Return the [x, y] coordinate for the center point of the cell that contains the specified text.  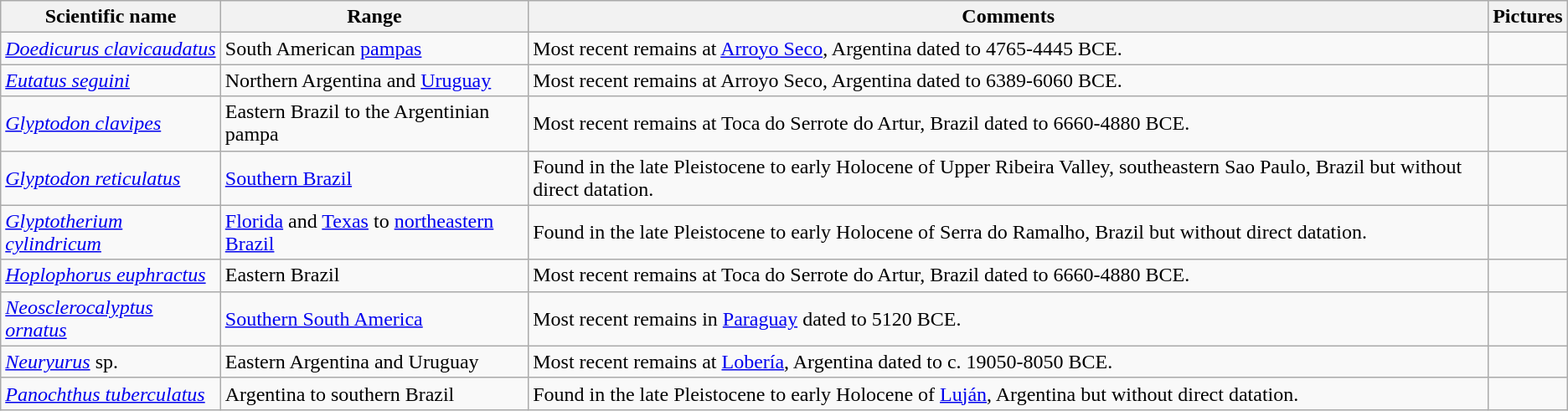
Eastern Brazil [374, 275]
Northern Argentina and Uruguay [374, 80]
Panochthus tuberculatus [111, 393]
Glyptotherium cylindricum [111, 233]
Glyptodon reticulatus [111, 177]
Southern Brazil [374, 177]
Most recent remains at Arroyo Seco, Argentina dated to 6389-6060 BCE. [1008, 80]
Most recent remains at Lobería, Argentina dated to c. 19050-8050 BCE. [1008, 362]
Most recent remains at Arroyo Seco, Argentina dated to 4765-4445 BCE. [1008, 49]
Eastern Argentina and Uruguay [374, 362]
Found in the late Pleistocene to early Holocene of Serra do Ramalho, Brazil but without direct datation. [1008, 233]
Found in the late Pleistocene to early Holocene of Upper Ribeira Valley, southeastern Sao Paulo, Brazil but without direct datation. [1008, 177]
Neuryurus sp. [111, 362]
Hoplophorus euphractus [111, 275]
Pictures [1528, 17]
Most recent remains in Paraguay dated to 5120 BCE. [1008, 318]
Eastern Brazil to the Argentinian pampa [374, 124]
Doedicurus clavicaudatus [111, 49]
Scientific name [111, 17]
Found in the late Pleistocene to early Holocene of Luján, Argentina but without direct datation. [1008, 393]
Range [374, 17]
Southern South America [374, 318]
South American pampas [374, 49]
Argentina to southern Brazil [374, 393]
Comments [1008, 17]
Neosclerocalyptus ornatus [111, 318]
Eutatus seguini [111, 80]
Florida and Texas to northeastern Brazil [374, 233]
Glyptodon clavipes [111, 124]
